Pinpoint the cell where the given text exists, returning its [X, Y] midpoint coordinate. 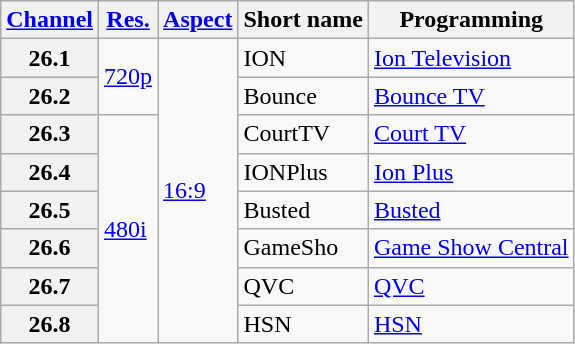
CourtTV [303, 134]
26.4 [50, 172]
Short name [303, 20]
16:9 [198, 191]
Res. [128, 20]
26.2 [50, 96]
ION [303, 58]
26.8 [50, 324]
Ion Plus [471, 172]
Bounce [303, 96]
720p [128, 77]
Aspect [198, 20]
Programming [471, 20]
480i [128, 229]
26.6 [50, 248]
Game Show Central [471, 248]
Court TV [471, 134]
Channel [50, 20]
Bounce TV [471, 96]
GameSho [303, 248]
26.1 [50, 58]
26.7 [50, 286]
Ion Television [471, 58]
26.3 [50, 134]
26.5 [50, 210]
IONPlus [303, 172]
